Capture the cell that displays the provided text and extract its (X, Y) central coordinate. 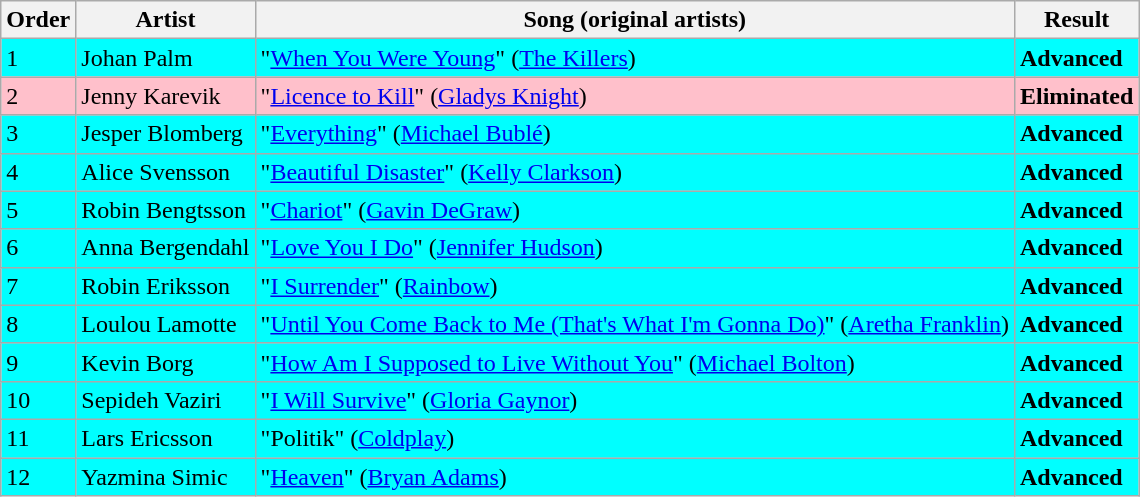
Anna Bergendahl (166, 248)
Result (1076, 20)
"I Will Survive" (Gloria Gaynor) (634, 400)
Sepideh Vaziri (166, 400)
6 (38, 248)
"Chariot" (Gavin DeGraw) (634, 210)
"When You Were Young" (The Killers) (634, 58)
Jenny Karevik (166, 96)
Song (original artists) (634, 20)
4 (38, 172)
Order (38, 20)
"How Am I Supposed to Live Without You" (Michael Bolton) (634, 362)
"Politik" (Coldplay) (634, 438)
Lars Ericsson (166, 438)
8 (38, 324)
"Love You I Do" (Jennifer Hudson) (634, 248)
10 (38, 400)
Yazmina Simic (166, 477)
9 (38, 362)
Loulou Lamotte (166, 324)
Robin Bengtsson (166, 210)
12 (38, 477)
3 (38, 134)
"Until You Come Back to Me (That's What I'm Gonna Do)" (Aretha Franklin) (634, 324)
Artist (166, 20)
7 (38, 286)
Jesper Blomberg (166, 134)
Alice Svensson (166, 172)
"I Surrender" (Rainbow) (634, 286)
Kevin Borg (166, 362)
Johan Palm (166, 58)
Robin Eriksson (166, 286)
"Heaven" (Bryan Adams) (634, 477)
"Licence to Kill" (Gladys Knight) (634, 96)
"Beautiful Disaster" (Kelly Clarkson) (634, 172)
2 (38, 96)
1 (38, 58)
"Everything" (Michael Bublé) (634, 134)
Eliminated (1076, 96)
5 (38, 210)
11 (38, 438)
